Pinpoint the cell where the given text exists, returning its [x, y] midpoint coordinate. 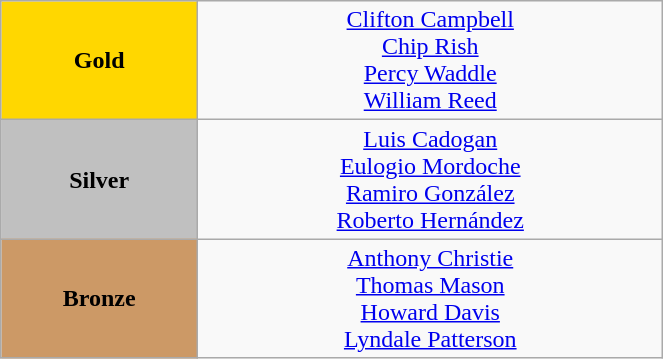
Bronze [100, 298]
Silver [100, 180]
Anthony ChristieThomas MasonHoward DavisLyndale Patterson [430, 298]
Gold [100, 60]
Luis CadoganEulogio MordocheRamiro GonzálezRoberto Hernández [430, 180]
Clifton CampbellChip RishPercy WaddleWilliam Reed [430, 60]
